Locate the cell with the specified text and output its [x, y] center coordinate. 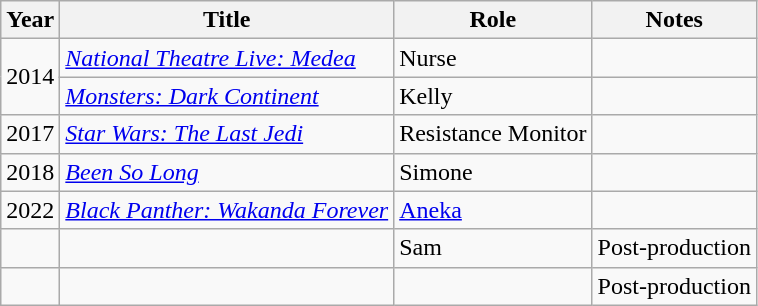
Star Wars: The Last Jedi [227, 134]
Aneka [493, 210]
Resistance Monitor [493, 134]
Monsters: Dark Continent [227, 96]
Year [30, 20]
Role [493, 20]
Sam [493, 248]
Title [227, 20]
Kelly [493, 96]
Simone [493, 172]
Nurse [493, 58]
2022 [30, 210]
Notes [674, 20]
Black Panther: Wakanda Forever [227, 210]
Been So Long [227, 172]
2017 [30, 134]
2014 [30, 77]
National Theatre Live: Medea [227, 58]
2018 [30, 172]
